Detect which cell encompasses the target text, then output its (X, Y) center coordinate. 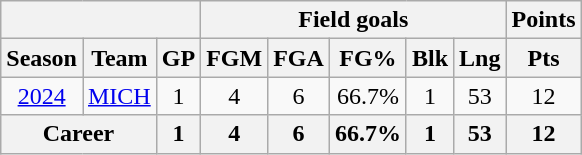
Career (78, 134)
Pts (544, 58)
Team (119, 58)
Lng (480, 58)
Field goals (354, 20)
Blk (430, 58)
FGM (234, 58)
FGA (299, 58)
MICH (119, 96)
2024 (42, 96)
Season (42, 58)
Points (544, 20)
GP (178, 58)
FG% (368, 58)
